Output the (X, Y) coordinate of the center of the cell containing the given text.  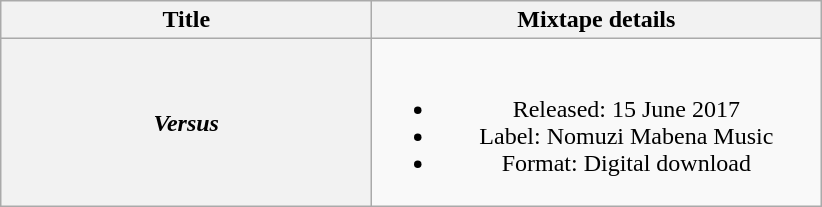
Released: 15 June 2017Label: Nomuzi Mabena MusicFormat: Digital download (596, 122)
Title (186, 20)
Mixtape details (596, 20)
Versus (186, 122)
